Locate the cell with the specified text and output its [X, Y] center coordinate. 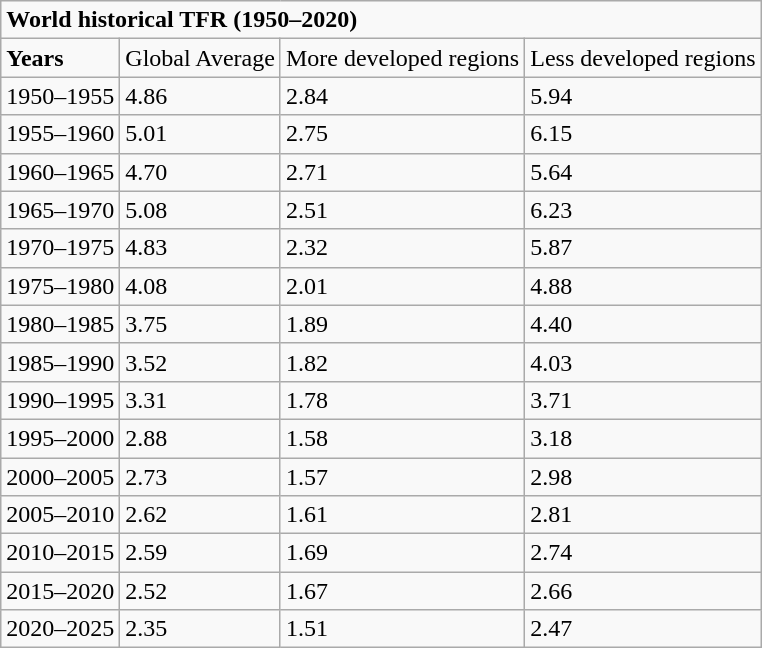
4.83 [200, 248]
1975–1980 [60, 286]
1.57 [402, 477]
2.84 [402, 96]
1980–1985 [60, 324]
2.75 [402, 134]
3.75 [200, 324]
2010–2015 [60, 553]
1965–1970 [60, 210]
2.47 [643, 629]
5.01 [200, 134]
2.01 [402, 286]
4.40 [643, 324]
4.08 [200, 286]
2.88 [200, 438]
1985–1990 [60, 362]
3.52 [200, 362]
1.82 [402, 362]
2.51 [402, 210]
4.86 [200, 96]
2000–2005 [60, 477]
2.71 [402, 172]
1.89 [402, 324]
2.74 [643, 553]
2.62 [200, 515]
3.71 [643, 400]
4.03 [643, 362]
2.66 [643, 591]
5.94 [643, 96]
1.58 [402, 438]
2015–2020 [60, 591]
1.69 [402, 553]
5.87 [643, 248]
5.64 [643, 172]
2.52 [200, 591]
6.15 [643, 134]
2.59 [200, 553]
World historical TFR (1950–2020) [381, 20]
Less developed regions [643, 58]
3.18 [643, 438]
More developed regions [402, 58]
4.70 [200, 172]
2.35 [200, 629]
2.73 [200, 477]
1.61 [402, 515]
Global Average [200, 58]
1990–1995 [60, 400]
4.88 [643, 286]
2020–2025 [60, 629]
3.31 [200, 400]
2.98 [643, 477]
5.08 [200, 210]
Years [60, 58]
2.32 [402, 248]
1950–1955 [60, 96]
6.23 [643, 210]
1970–1975 [60, 248]
1.67 [402, 591]
1.78 [402, 400]
1995–2000 [60, 438]
2.81 [643, 515]
1.51 [402, 629]
1955–1960 [60, 134]
1960–1965 [60, 172]
2005–2010 [60, 515]
